Extract the [x, y] coordinate from the center of the cell holding the provided text.  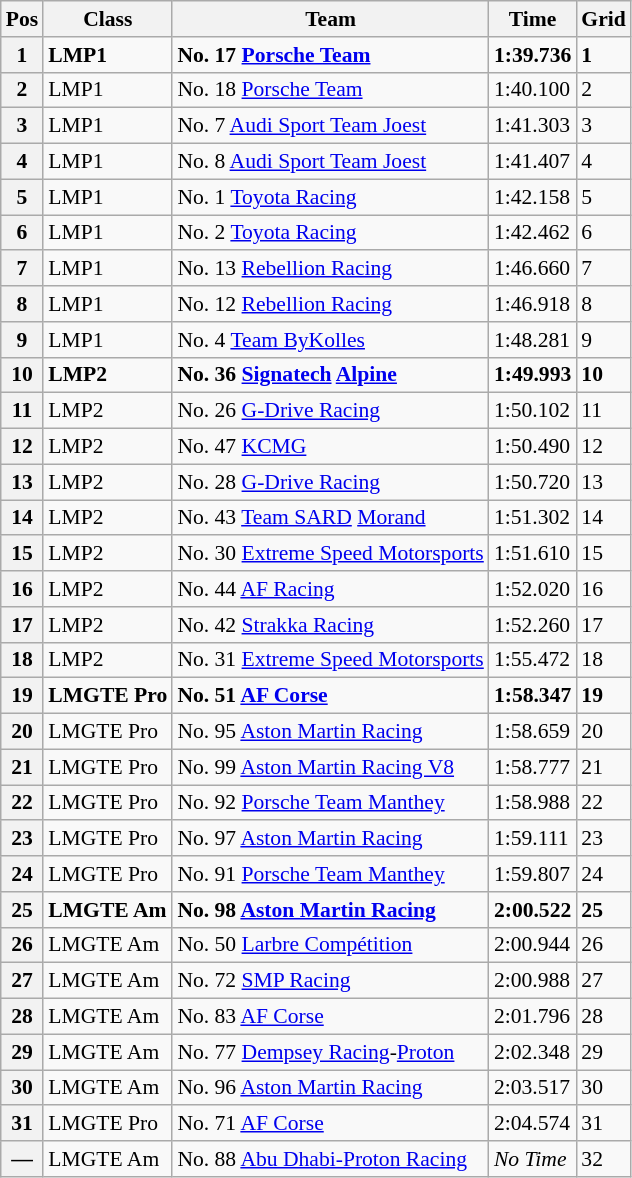
No. 97 Aston Martin Racing [330, 839]
No. 77 Dempsey Racing-Proton [330, 1052]
No. 72 SMP Racing [330, 981]
1:42.462 [532, 233]
1:50.490 [532, 447]
No. 91 Porsche Team Manthey [330, 874]
No Time [532, 1159]
No. 12 Rebellion Racing [330, 304]
No. 18 Porsche Team [330, 90]
1:42.158 [532, 197]
1:48.281 [532, 340]
No. 92 Porsche Team Manthey [330, 803]
No. 4 Team ByKolles [330, 340]
2:04.574 [532, 1124]
1:40.100 [532, 90]
1:51.610 [532, 554]
No. 98 Aston Martin Racing [330, 910]
No. 44 AF Racing [330, 589]
Class [108, 19]
2:00.988 [532, 981]
1:52.020 [532, 589]
2:02.348 [532, 1052]
1:59.111 [532, 839]
No. 88 Abu Dhabi-Proton Racing [330, 1159]
No. 36 Signatech Alpine [330, 375]
Team [330, 19]
2:00.522 [532, 910]
No. 99 Aston Martin Racing V8 [330, 767]
No. 83 AF Corse [330, 1017]
No. 17 Porsche Team [330, 55]
1:50.102 [532, 411]
1:55.472 [532, 660]
2:00.944 [532, 945]
No. 13 Rebellion Racing [330, 269]
2:01.796 [532, 1017]
1:46.660 [532, 269]
No. 30 Extreme Speed Motorsports [330, 554]
1:58.347 [532, 696]
Grid [604, 19]
No. 1 Toyota Racing [330, 197]
No. 50 Larbre Compétition [330, 945]
1:50.720 [532, 482]
1:46.918 [532, 304]
1:41.407 [532, 162]
1:59.807 [532, 874]
1:52.260 [532, 625]
No. 47 KCMG [330, 447]
Time [532, 19]
1:41.303 [532, 126]
No. 96 Aston Martin Racing [330, 1088]
No. 71 AF Corse [330, 1124]
No. 31 Extreme Speed Motorsports [330, 660]
1:49.993 [532, 375]
1:58.988 [532, 803]
No. 8 Audi Sport Team Joest [330, 162]
1:58.777 [532, 767]
Pos [22, 19]
No. 28 G-Drive Racing [330, 482]
No. 42 Strakka Racing [330, 625]
No. 7 Audi Sport Team Joest [330, 126]
No. 95 Aston Martin Racing [330, 732]
No. 26 G-Drive Racing [330, 411]
No. 43 Team SARD Morand [330, 518]
1:58.659 [532, 732]
1:51.302 [532, 518]
32 [604, 1159]
— [22, 1159]
2:03.517 [532, 1088]
No. 51 AF Corse [330, 696]
No. 2 Toyota Racing [330, 233]
1:39.736 [532, 55]
